From the cell containing the given text, extract its center point as (x, y) coordinate. 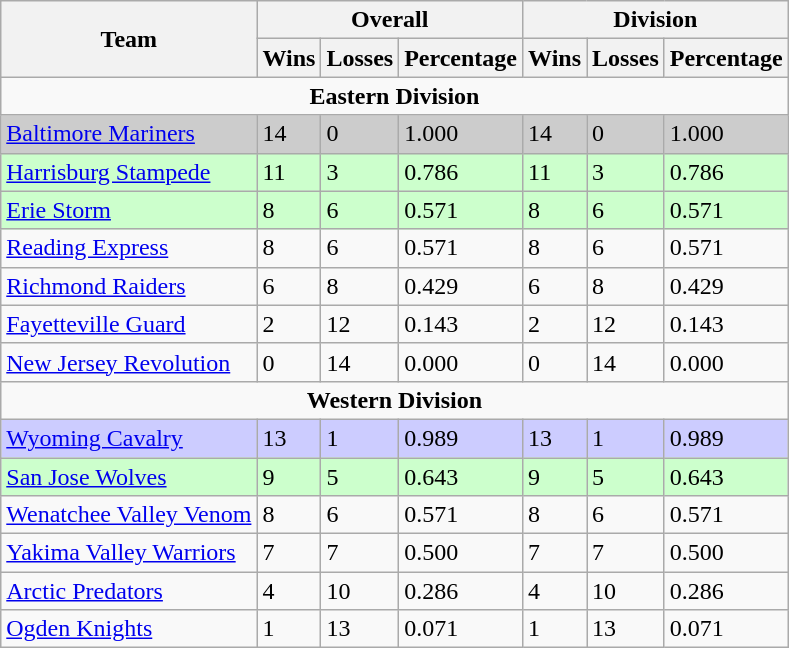
Erie Storm (129, 210)
New Jersey Revolution (129, 362)
Western Division (394, 400)
Fayetteville Guard (129, 324)
Wenatchee Valley Venom (129, 515)
San Jose Wolves (129, 477)
Team (129, 39)
Wyoming Cavalry (129, 438)
Division (656, 20)
Ogden Knights (129, 629)
Arctic Predators (129, 591)
Overall (390, 20)
Reading Express (129, 248)
Eastern Division (394, 96)
Richmond Raiders (129, 286)
Yakima Valley Warriors (129, 553)
Harrisburg Stampede (129, 172)
Baltimore Mariners (129, 134)
